Identify which cell holds the provided text, then report its (x, y) central coordinate. 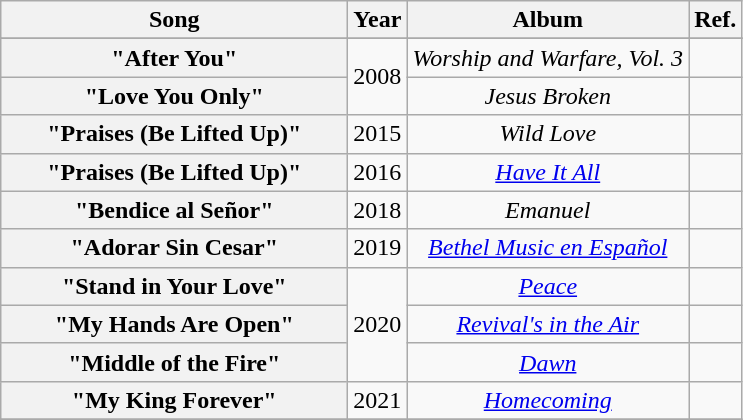
2019 (378, 248)
"My Hands Are Open" (174, 324)
2015 (378, 134)
Jesus Broken (548, 96)
"Stand in Your Love" (174, 286)
Year (378, 20)
Homecoming (548, 400)
2021 (378, 400)
"Love You Only" (174, 96)
Song (174, 20)
2018 (378, 210)
"My King Forever" (174, 400)
2008 (378, 77)
Wild Love (548, 134)
Emanuel (548, 210)
Album (548, 20)
"Middle of the Fire" (174, 362)
Worship and Warfare, Vol. 3 (548, 58)
Ref. (716, 20)
Peace (548, 286)
"Adorar Sin Cesar" (174, 248)
Dawn (548, 362)
Revival's in the Air (548, 324)
"After You" (174, 58)
Have It All (548, 172)
2020 (378, 324)
Bethel Music en Español (548, 248)
"Bendice al Señor" (174, 210)
2016 (378, 172)
